Return the (x, y) coordinate for the center point of the cell that contains the specified text.  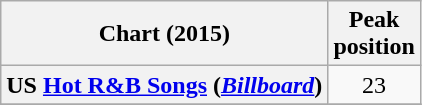
23 (374, 85)
Peakposition (374, 34)
Chart (2015) (164, 34)
US Hot R&B Songs (Billboard) (164, 85)
